From the cell containing the given text, extract its center point as (x, y) coordinate. 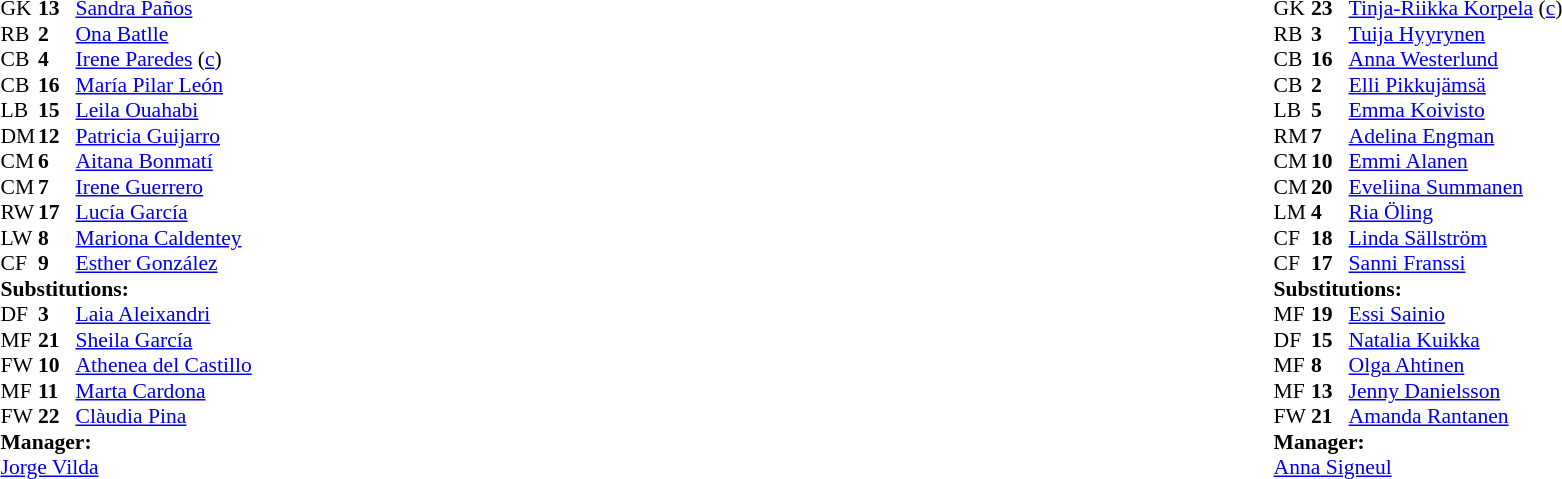
13 (1330, 391)
LM (1293, 213)
18 (1330, 238)
Leila Ouahabi (164, 111)
Clàudia Pina (164, 417)
RW (19, 213)
6 (57, 161)
Laia Aleixandri (164, 315)
Manager: (126, 442)
María Pilar León (164, 85)
Irene Guerrero (164, 187)
DM (19, 136)
Substitutions: (126, 289)
LW (19, 238)
Ona Batlle (164, 34)
12 (57, 136)
19 (1330, 315)
Athenea del Castillo (164, 365)
5 (1330, 111)
9 (57, 263)
22 (57, 417)
RM (1293, 136)
Mariona Caldentey (164, 238)
Marta Cardona (164, 391)
Sheila García (164, 340)
20 (1330, 187)
Irene Paredes (c) (164, 59)
Aitana Bonmatí (164, 161)
Esther González (164, 263)
11 (57, 391)
Patricia Guijarro (164, 136)
Lucía García (164, 213)
